Identify which cell holds the provided text, then report its [X, Y] central coordinate. 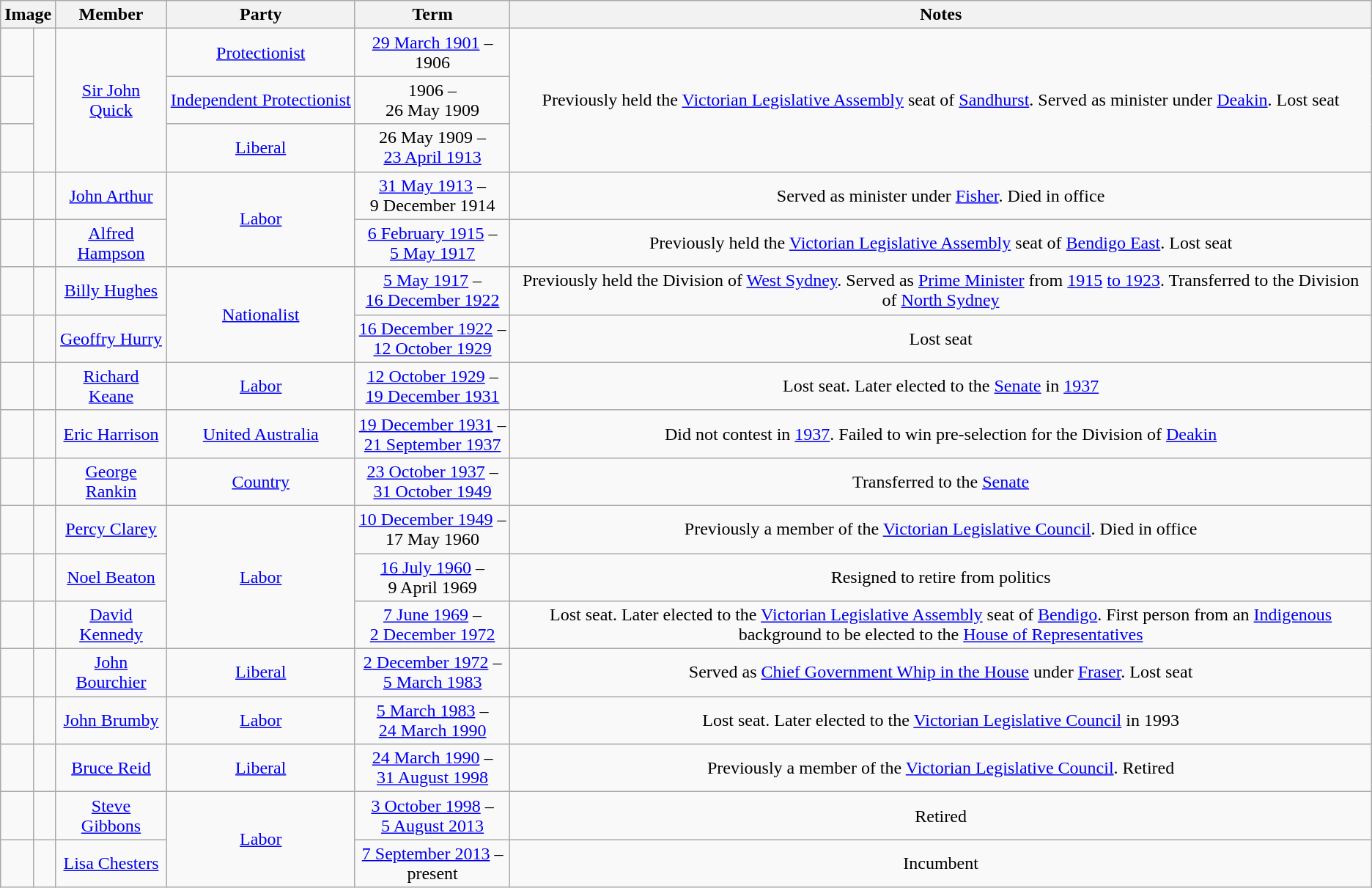
John Arthur [111, 195]
16 July 1960 –9 April 1969 [432, 576]
Independent Protectionist [261, 100]
Lisa Chesters [111, 864]
Image [28, 15]
6 February 1915 –5 May 1917 [432, 243]
Did not contest in 1937. Failed to win pre-selection for the Division of Deakin [941, 434]
Notes [941, 15]
23 October 1937 –31 October 1949 [432, 481]
Previously held the Division of West Sydney. Served as Prime Minister from 1915 to 1923. Transferred to the Division of North Sydney [941, 290]
Eric Harrison [111, 434]
Noel Beaton [111, 576]
John Bourchier [111, 673]
George Rankin [111, 481]
United Australia [261, 434]
Lost seat [941, 339]
2 December 1972 –5 March 1983 [432, 673]
5 March 1983 –24 March 1990 [432, 720]
Steve Gibbons [111, 815]
Protectionist [261, 53]
Resigned to retire from politics [941, 576]
1906 –26 May 1909 [432, 100]
Retired [941, 815]
Incumbent [941, 864]
Previously held the Victorian Legislative Assembly seat of Bendigo East. Lost seat [941, 243]
John Brumby [111, 720]
Nationalist [261, 315]
Lost seat. Later elected to the Senate in 1937 [941, 386]
3 October 1998 –5 August 2013 [432, 815]
29 March 1901 –1906 [432, 53]
Previously a member of the Victorian Legislative Council. Died in office [941, 529]
Lost seat. Later elected to the Victorian Legislative Council in 1993 [941, 720]
12 October 1929 –19 December 1931 [432, 386]
Richard Keane [111, 386]
19 December 1931 –21 September 1937 [432, 434]
Sir John Quick [111, 100]
16 December 1922 –12 October 1929 [432, 339]
Transferred to the Senate [941, 481]
David Kennedy [111, 625]
Geoffry Hurry [111, 339]
Country [261, 481]
10 December 1949 –17 May 1960 [432, 529]
31 May 1913 –9 December 1914 [432, 195]
Billy Hughes [111, 290]
24 March 1990 –31 August 1998 [432, 768]
Member [111, 15]
Served as Chief Government Whip in the House under Fraser. Lost seat [941, 673]
5 May 1917 –16 December 1922 [432, 290]
Bruce Reid [111, 768]
26 May 1909 –23 April 1913 [432, 148]
Percy Clarey [111, 529]
Term [432, 15]
Party [261, 15]
Previously held the Victorian Legislative Assembly seat of Sandhurst. Served as minister under Deakin. Lost seat [941, 100]
7 September 2013 –present [432, 864]
Served as minister under Fisher. Died in office [941, 195]
7 June 1969 –2 December 1972 [432, 625]
Alfred Hampson [111, 243]
Previously a member of the Victorian Legislative Council. Retired [941, 768]
